Capture the cell that displays the provided text and extract its (x, y) central coordinate. 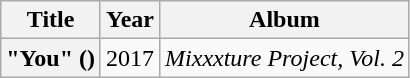
Mixxxture Project, Vol. 2 (285, 58)
Year (130, 20)
Album (285, 20)
"You" () (51, 58)
Title (51, 20)
2017 (130, 58)
